Find where the given text appears and provide that cell's center as (X, Y) coordinate. 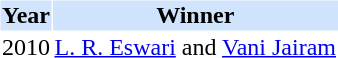
Winner (196, 15)
Year (26, 15)
